Capture the cell that displays the provided text and extract its [x, y] central coordinate. 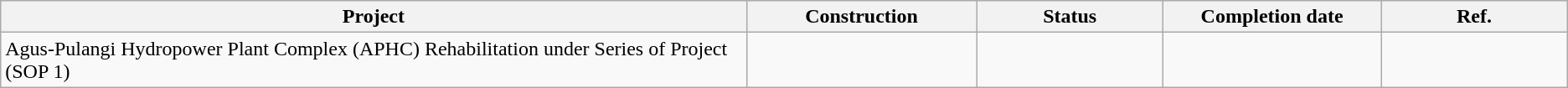
Status [1070, 17]
Agus-Pulangi Hydropower Plant Complex (APHC) Rehabilitation under Series of Project (SOP 1) [374, 60]
Construction [861, 17]
Project [374, 17]
Completion date [1272, 17]
Ref. [1474, 17]
